Locate the cell with the specified text and output its (x, y) center coordinate. 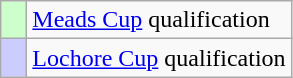
Lochore Cup qualification (159, 58)
Meads Cup qualification (159, 20)
